Locate the cell with the specified text and output its (x, y) center coordinate. 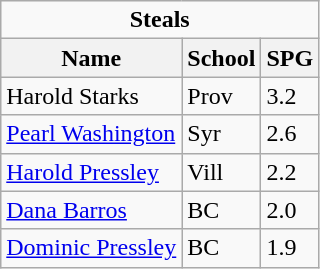
SPG (290, 58)
Name (92, 58)
Harold Pressley (92, 172)
Pearl Washington (92, 134)
2.6 (290, 134)
Syr (222, 134)
Dominic Pressley (92, 248)
Vill (222, 172)
2.2 (290, 172)
School (222, 58)
Prov (222, 96)
Dana Barros (92, 210)
1.9 (290, 248)
Harold Starks (92, 96)
3.2 (290, 96)
2.0 (290, 210)
Steals (160, 20)
